Determine the [x, y] coordinate at the center of the cell enclosing the given text.  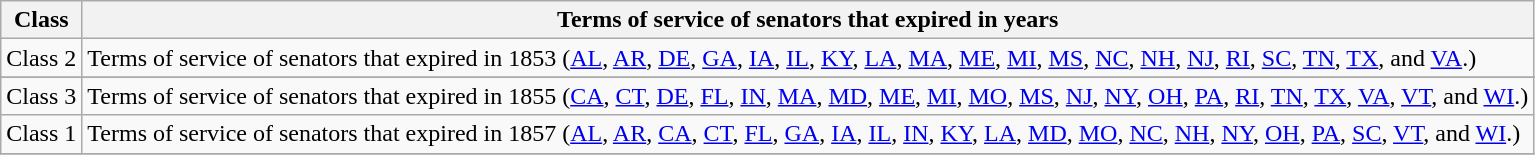
Class 3 [42, 96]
Terms of service of senators that expired in 1857 (AL, AR, CA, CT, FL, GA, IA, IL, IN, KY, LA, MD, MO, NC, NH, NY, OH, PA, SC, VT, and WI.) [808, 134]
Terms of service of senators that expired in years [808, 20]
Class [42, 20]
Class 1 [42, 134]
Terms of service of senators that expired in 1855 (CA, CT, DE, FL, IN, MA, MD, ME, MI, MO, MS, NJ, NY, OH, PA, RI, TN, TX, VA, VT, and WI.) [808, 96]
Class 2 [42, 58]
Terms of service of senators that expired in 1853 (AL, AR, DE, GA, IA, IL, KY, LA, MA, ME, MI, MS, NC, NH, NJ, RI, SC, TN, TX, and VA.) [808, 58]
